Capture the cell that displays the provided text and extract its (X, Y) central coordinate. 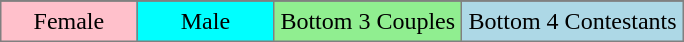
Female (70, 21)
Bottom 4 Contestants (573, 21)
Male (206, 21)
Bottom 3 Couples (368, 21)
